Pinpoint the cell where the given text exists, returning its [X, Y] midpoint coordinate. 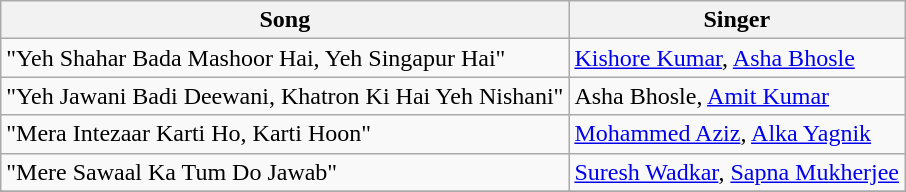
"Yeh Shahar Bada Mashoor Hai, Yeh Singapur Hai" [285, 58]
Singer [737, 20]
"Mere Sawaal Ka Tum Do Jawab" [285, 172]
Song [285, 20]
Asha Bhosle, Amit Kumar [737, 96]
Suresh Wadkar, Sapna Mukherjee [737, 172]
"Mera Intezaar Karti Ho, Karti Hoon" [285, 134]
"Yeh Jawani Badi Deewani, Khatron Ki Hai Yeh Nishani" [285, 96]
Mohammed Aziz, Alka Yagnik [737, 134]
Kishore Kumar, Asha Bhosle [737, 58]
